Return [X, Y] of the center of cell containing provided text 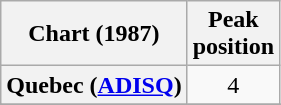
Chart (1987) [94, 34]
4 [233, 85]
Peakposition [233, 34]
Quebec (ADISQ) [94, 85]
